Return [X, Y] of the center of cell containing provided text 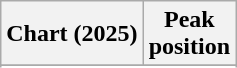
Peakposition [189, 34]
Chart (2025) [72, 34]
